Detect which cell encompasses the target text, then output its [X, Y] center coordinate. 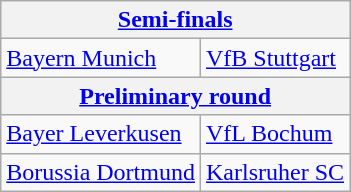
Karlsruher SC [274, 172]
VfL Bochum [274, 134]
Borussia Dortmund [101, 172]
Semi-finals [176, 20]
Preliminary round [176, 96]
Bayern Munich [101, 58]
Bayer Leverkusen [101, 134]
VfB Stuttgart [274, 58]
